For the text-containing cell, return its midpoint in (X, Y) coordinate format. 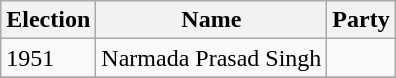
Narmada Prasad Singh (212, 58)
Election (48, 20)
Party (361, 20)
1951 (48, 58)
Name (212, 20)
